Scan for the cell matching the given text and deliver its (X, Y) coordinate at center. 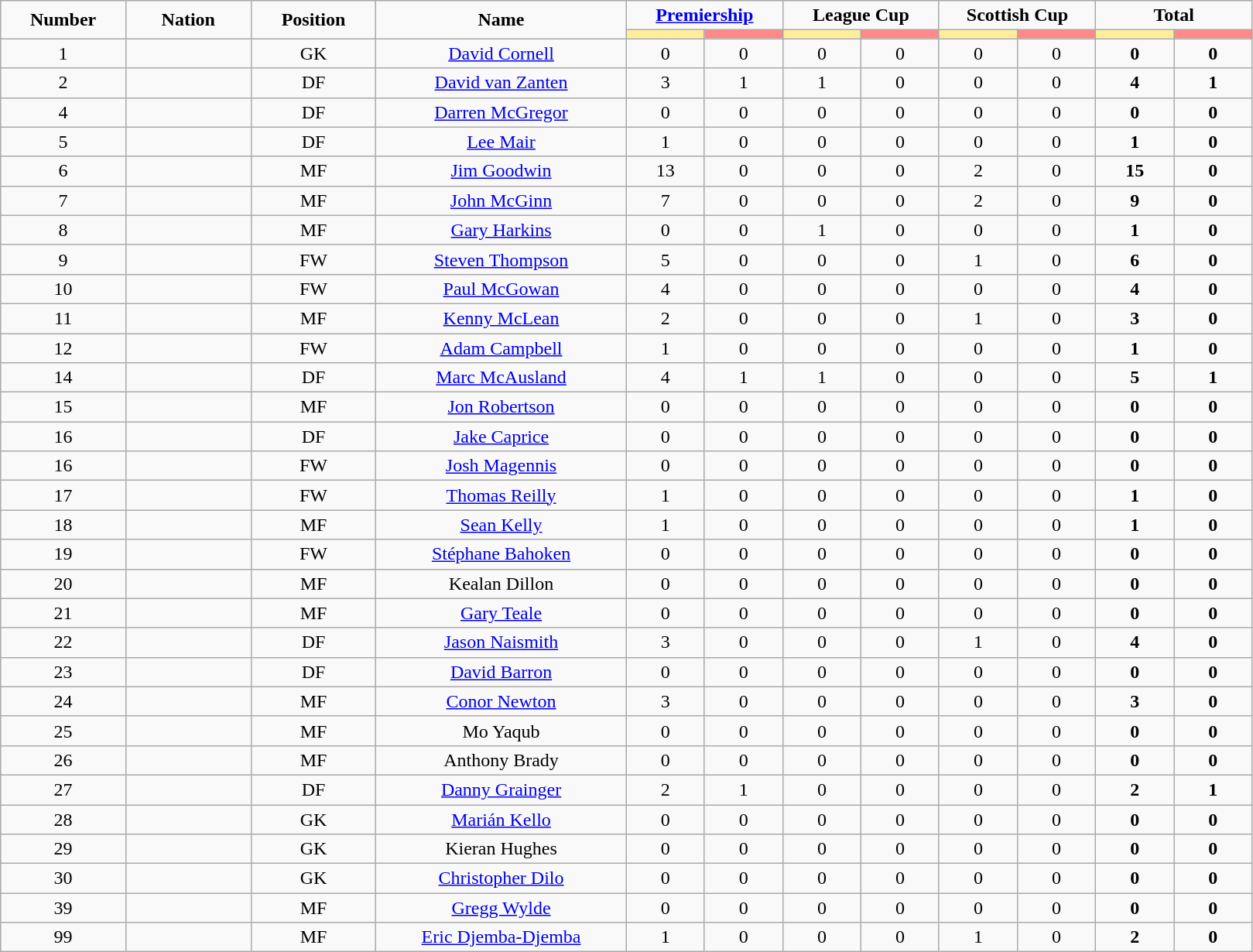
Jake Caprice (502, 437)
David van Zanten (502, 83)
Jim Goodwin (502, 171)
28 (63, 820)
21 (63, 613)
Christopher Dilo (502, 878)
John McGinn (502, 200)
Paul McGowan (502, 289)
Conor Newton (502, 701)
13 (666, 171)
23 (63, 672)
Darren McGregor (502, 112)
27 (63, 789)
Danny Grainger (502, 789)
10 (63, 289)
Anthony Brady (502, 760)
99 (63, 937)
Scottish Cup (1017, 15)
24 (63, 701)
Name (502, 20)
22 (63, 642)
League Cup (861, 15)
Nation (188, 20)
8 (63, 230)
19 (63, 554)
Adam Campbell (502, 348)
39 (63, 908)
Premiership (704, 15)
25 (63, 731)
Thomas Reilly (502, 495)
17 (63, 495)
14 (63, 378)
11 (63, 318)
Jason Naismith (502, 642)
30 (63, 878)
18 (63, 525)
Marián Kello (502, 820)
Mo Yaqub (502, 731)
12 (63, 348)
Kenny McLean (502, 318)
Number (63, 20)
29 (63, 849)
Gary Teale (502, 613)
Marc McAusland (502, 378)
Josh Magennis (502, 466)
Sean Kelly (502, 525)
Position (313, 20)
Stéphane Bahoken (502, 554)
Lee Mair (502, 142)
Steven Thompson (502, 259)
David Barron (502, 672)
Eric Djemba-Djemba (502, 937)
26 (63, 760)
Kieran Hughes (502, 849)
Jon Robertson (502, 407)
Gary Harkins (502, 230)
Gregg Wylde (502, 908)
20 (63, 584)
Total (1174, 15)
Kealan Dillon (502, 584)
David Cornell (502, 53)
